Locate the cell with the specified text and output its [X, Y] center coordinate. 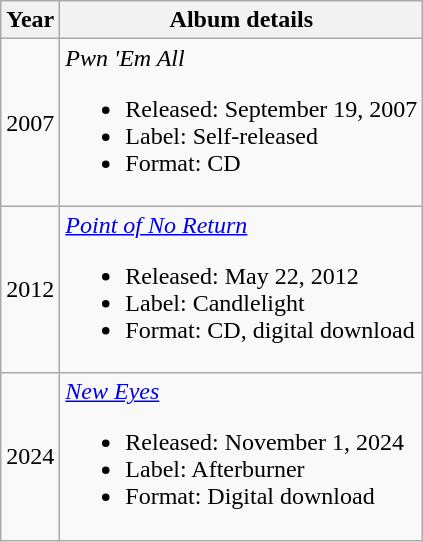
New EyesReleased: November 1, 2024Label: AfterburnerFormat: Digital download [242, 456]
2007 [30, 122]
Point of No ReturnReleased: May 22, 2012Label: CandlelightFormat: CD, digital download [242, 290]
Pwn 'Em AllReleased: September 19, 2007Label: Self-releasedFormat: CD [242, 122]
2024 [30, 456]
Album details [242, 20]
Year [30, 20]
2012 [30, 290]
